Capture the cell that displays the provided text and extract its [X, Y] central coordinate. 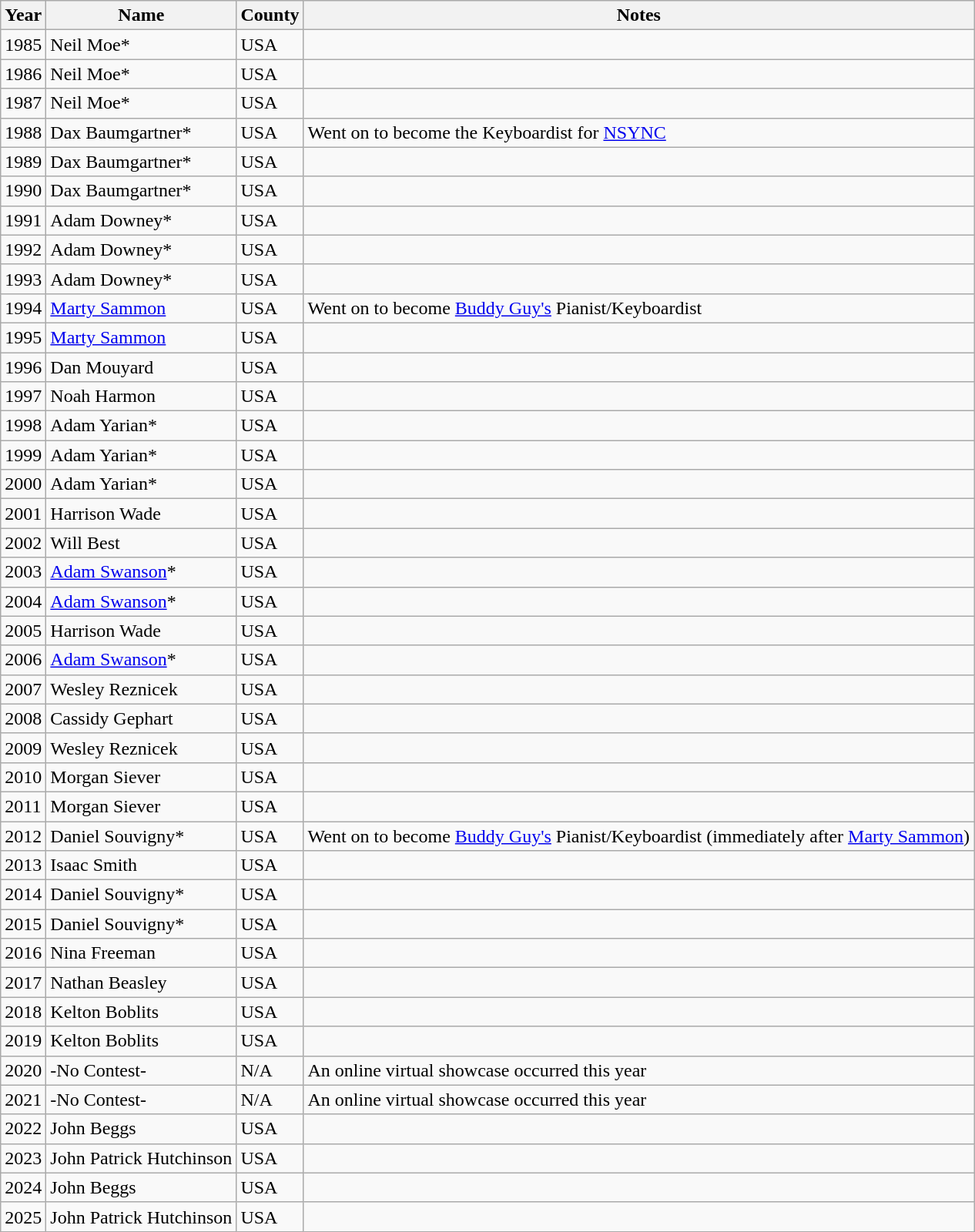
1989 [23, 162]
1993 [23, 279]
2023 [23, 1158]
1986 [23, 74]
2003 [23, 572]
2021 [23, 1100]
2018 [23, 1012]
2020 [23, 1070]
Went on to become Buddy Guy's Pianist/Keyboardist (immediately after Marty Sammon) [639, 835]
1996 [23, 367]
1987 [23, 103]
2024 [23, 1187]
1985 [23, 45]
Noah Harmon [142, 397]
2005 [23, 631]
2019 [23, 1041]
2006 [23, 660]
2025 [23, 1217]
County [270, 15]
1995 [23, 337]
1990 [23, 191]
2009 [23, 748]
2010 [23, 777]
2016 [23, 953]
Dan Mouyard [142, 367]
2002 [23, 543]
2008 [23, 718]
1998 [23, 426]
2000 [23, 484]
2017 [23, 983]
1997 [23, 397]
1994 [23, 308]
2001 [23, 514]
2007 [23, 689]
Nathan Beasley [142, 983]
Will Best [142, 543]
Notes [639, 15]
Nina Freeman [142, 953]
1991 [23, 220]
2015 [23, 924]
1988 [23, 132]
Year [23, 15]
Cassidy Gephart [142, 718]
2012 [23, 835]
Name [142, 15]
2013 [23, 865]
2014 [23, 895]
2004 [23, 601]
Isaac Smith [142, 865]
1999 [23, 455]
2011 [23, 806]
1992 [23, 249]
Went on to become Buddy Guy's Pianist/Keyboardist [639, 308]
Went on to become the Keyboardist for NSYNC [639, 132]
2022 [23, 1129]
